Determine the (X, Y) coordinate at the center of the cell enclosing the given text.  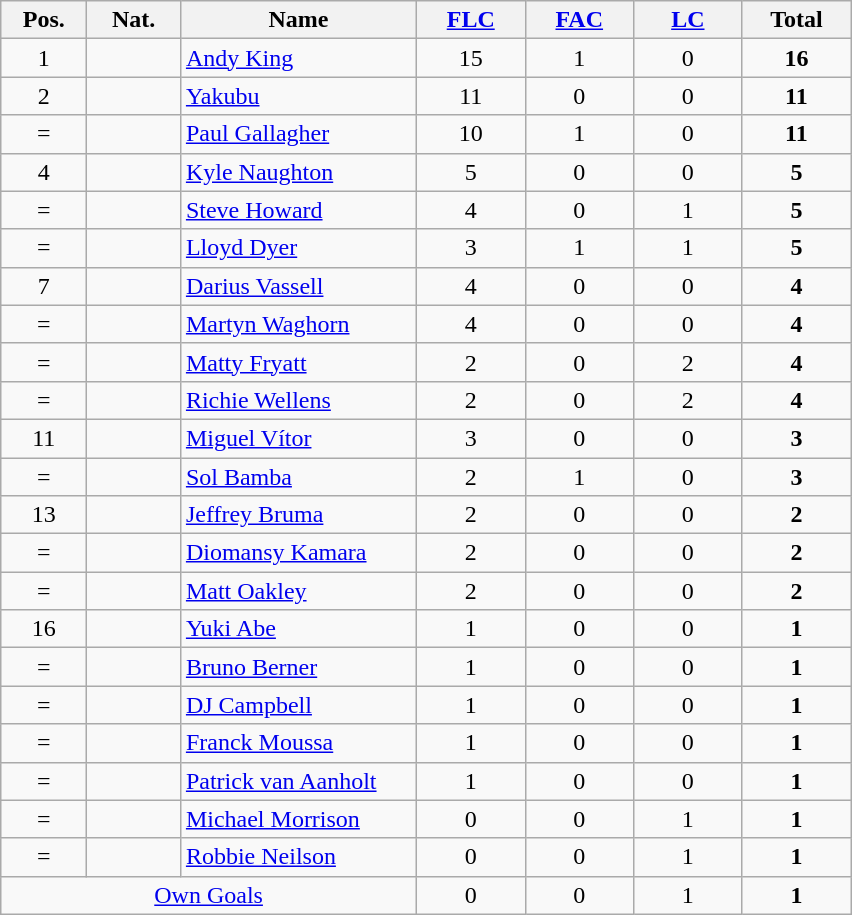
Yakubu (298, 96)
FLC (470, 20)
Own Goals (209, 895)
7 (44, 286)
FAC (580, 20)
Martyn Waghorn (298, 324)
Bruno Berner (298, 667)
Pos. (44, 20)
10 (470, 134)
Michael Morrison (298, 819)
Franck Moussa (298, 743)
Matt Oakley (298, 591)
13 (44, 515)
Sol Bamba (298, 477)
Patrick van Aanholt (298, 781)
Robbie Neilson (298, 857)
Darius Vassell (298, 286)
Steve Howard (298, 210)
Paul Gallagher (298, 134)
Matty Fryatt (298, 362)
Andy King (298, 58)
Name (298, 20)
Kyle Naughton (298, 172)
Total (796, 20)
15 (470, 58)
LC (688, 20)
Miguel Vítor (298, 438)
Diomansy Kamara (298, 553)
Lloyd Dyer (298, 248)
Richie Wellens (298, 400)
DJ Campbell (298, 705)
Yuki Abe (298, 629)
Nat. (134, 20)
Jeffrey Bruma (298, 515)
